Detect which cell encompasses the target text, then output its (x, y) center coordinate. 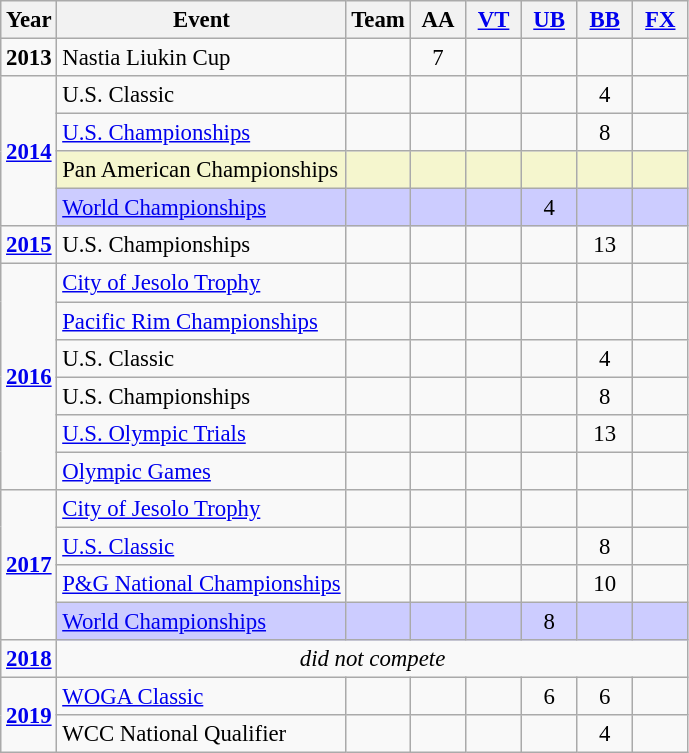
UB (549, 20)
Pan American Championships (202, 170)
10 (605, 584)
Team (378, 20)
2014 (29, 151)
2013 (29, 58)
Nastia Liukin Cup (202, 58)
P&G National Championships (202, 584)
Year (29, 20)
AA (438, 20)
U.S. Olympic Trials (202, 433)
2015 (29, 245)
WCC National Qualifier (202, 734)
Pacific Rim Championships (202, 321)
did not compete (372, 659)
2018 (29, 659)
7 (438, 58)
Olympic Games (202, 471)
WOGA Classic (202, 697)
BB (605, 20)
VT (494, 20)
2016 (29, 377)
2019 (29, 716)
FX (661, 20)
2017 (29, 565)
Event (202, 20)
